Locate the cell with the specified text and output its (X, Y) center coordinate. 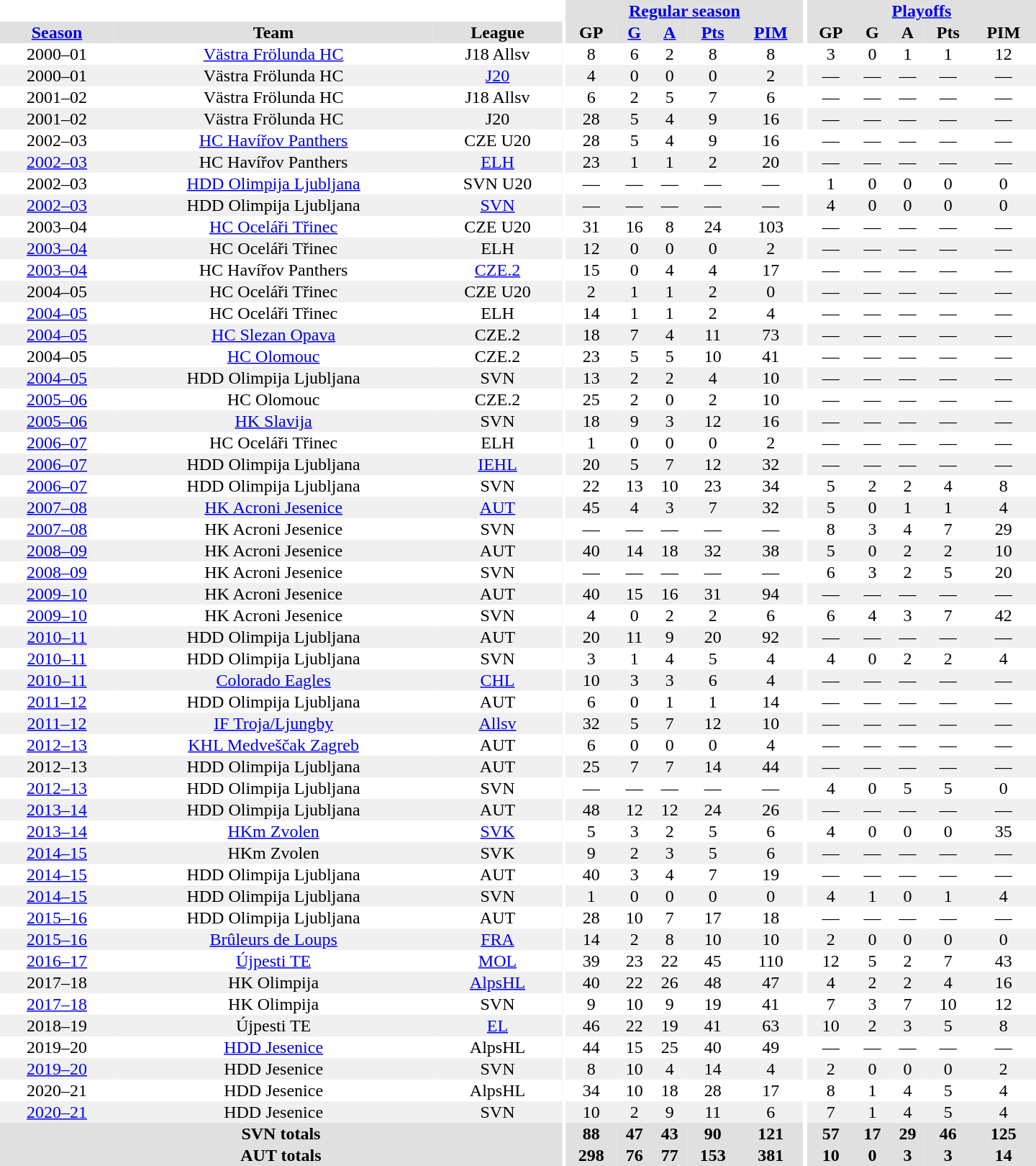
39 (591, 961)
Brûleurs de Loups (273, 939)
77 (669, 1155)
76 (635, 1155)
Allsv (498, 723)
42 (1004, 615)
35 (1004, 831)
121 (771, 1134)
2016–17 (57, 961)
Season (57, 32)
38 (771, 551)
2018–19 (57, 1026)
Playoffs (922, 11)
Regular season (684, 11)
SVN totals (281, 1134)
MOL (498, 961)
103 (771, 227)
73 (771, 335)
63 (771, 1026)
CHL (498, 680)
IF Troja/Ljungby (273, 723)
110 (771, 961)
IEHL (498, 464)
EL (498, 1026)
49 (771, 1047)
HC Slezan Opava (273, 335)
Colorado Eagles (273, 680)
SVN U20 (498, 184)
153 (712, 1155)
FRA (498, 939)
HK Slavija (273, 421)
94 (771, 594)
57 (831, 1134)
Team (273, 32)
88 (591, 1134)
125 (1004, 1134)
92 (771, 637)
381 (771, 1155)
AUT totals (281, 1155)
KHL Medveščak Zagreb (273, 745)
League (498, 32)
298 (591, 1155)
90 (712, 1134)
